Pinpoint the cell where the given text exists, returning its [X, Y] midpoint coordinate. 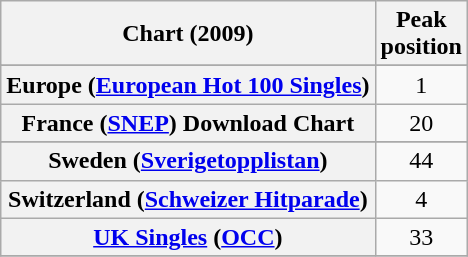
20 [421, 123]
Chart (2009) [188, 34]
4 [421, 199]
Europe (European Hot 100 Singles) [188, 85]
Peakposition [421, 34]
UK Singles (OCC) [188, 237]
1 [421, 85]
Sweden (Sverigetopplistan) [188, 161]
44 [421, 161]
33 [421, 237]
France (SNEP) Download Chart [188, 123]
Switzerland (Schweizer Hitparade) [188, 199]
